Search for the cell housing the specified text and yield its (x, y) center coordinate. 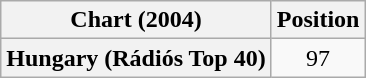
Hungary (Rádiós Top 40) (136, 58)
97 (318, 58)
Position (318, 20)
Chart (2004) (136, 20)
